Pinpoint the cell where the given text exists, returning its (x, y) midpoint coordinate. 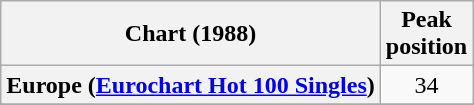
Peakposition (426, 34)
Chart (1988) (191, 34)
Europe (Eurochart Hot 100 Singles) (191, 85)
34 (426, 85)
